Capture the cell that displays the provided text and extract its (X, Y) central coordinate. 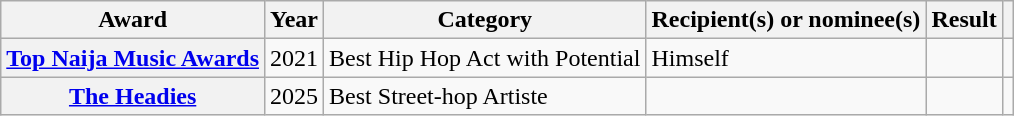
Award (133, 20)
Himself (786, 58)
Category (485, 20)
Result (964, 20)
The Headies (133, 96)
Best Hip Hop Act with Potential (485, 58)
Top Naija Music Awards (133, 58)
Recipient(s) or nominee(s) (786, 20)
2021 (294, 58)
Best Street-hop Artiste (485, 96)
Year (294, 20)
2025 (294, 96)
